Determine the [x, y] coordinate at the center of the cell enclosing the given text.  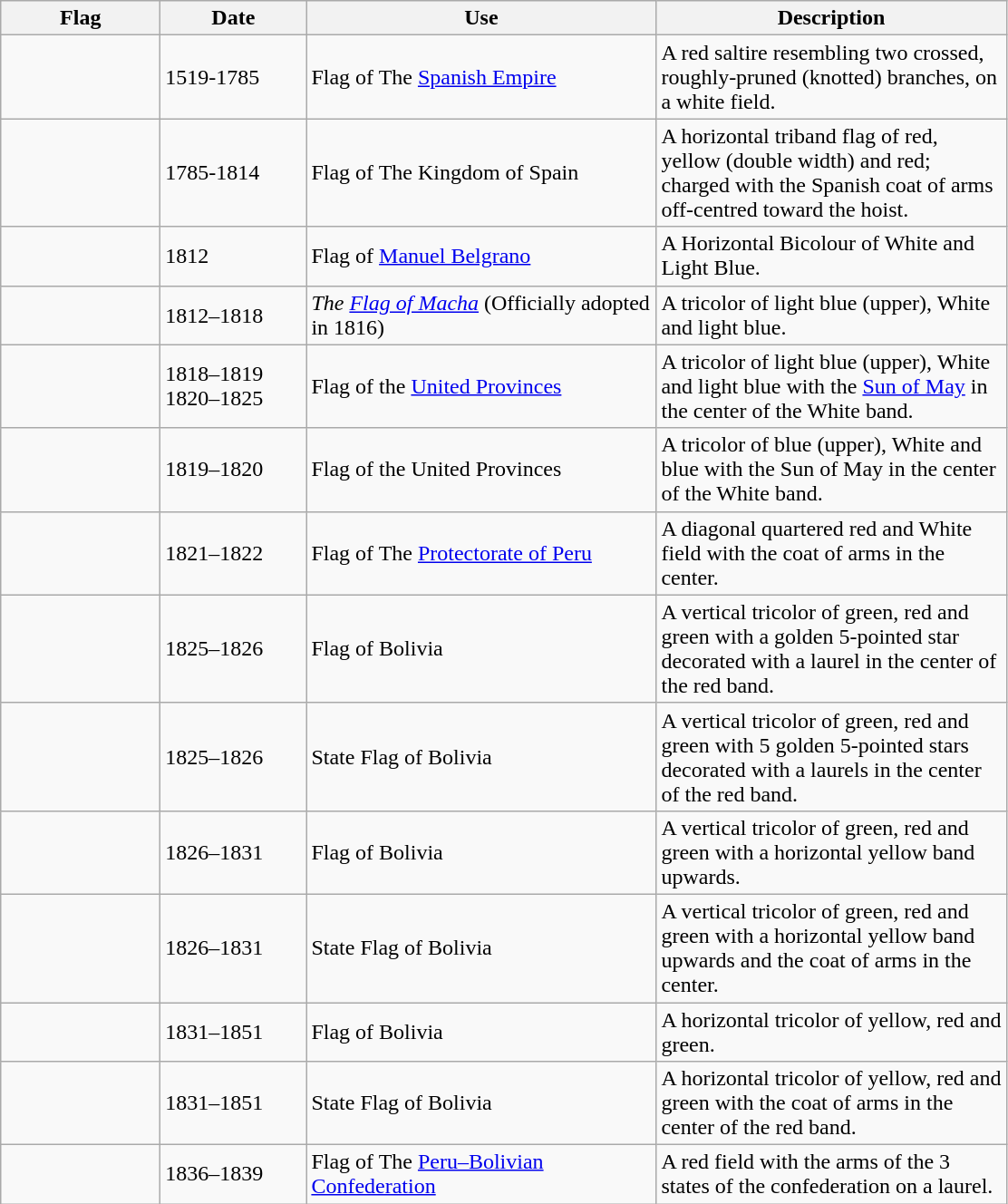
A vertical tricolor of green, red and green with 5 golden 5-pointed stars decorated with a laurels in the center of the red band. [831, 756]
A vertical tricolor of green, red and green with a horizontal yellow band upwards. [831, 852]
1819–1820 [234, 470]
Use [481, 18]
A vertical tricolor of green, red and green with a horizontal yellow band upwards and the coat of arms in the center. [831, 948]
Flag of The Protectorate of Peru [481, 553]
Flag of The Kingdom of Spain [481, 172]
A tricolor of light blue (upper), White and light blue. [831, 316]
A tricolor of blue (upper), White and blue with the Sun of May in the center of the White band. [831, 470]
A horizontal tricolor of yellow, red and green. [831, 1032]
1818–1819 1820–1825 [234, 386]
Description [831, 18]
1836–1839 [234, 1175]
1785-1814 [234, 172]
The Flag of Macha (Officially adopted in 1816) [481, 316]
A horizontal triband flag of red, yellow (double width) and red; charged with the Spanish coat of arms off-centred toward the hoist. [831, 172]
A vertical tricolor of green, red and green with a golden 5-pointed star decorated with a laurel in the center of the red band. [831, 649]
Flag [81, 18]
1812–1818 [234, 316]
Flag of Manuel Belgrano [481, 256]
1812 [234, 256]
Flag of The Spanish Empire [481, 77]
1821–1822 [234, 553]
1519-1785 [234, 77]
Flag of The Peru–Bolivian Confederation [481, 1175]
A tricolor of light blue (upper), White and light blue with the Sun of May in the center of the White band. [831, 386]
A Horizontal Bicolour of White and Light Blue. [831, 256]
A red field with the arms of the 3 states of the confederation on a laurel. [831, 1175]
A horizontal tricolor of yellow, red and green with the coat of arms in the center of the red band. [831, 1103]
A red saltire resembling two crossed, roughly-pruned (knotted) branches, on a white field. [831, 77]
Date [234, 18]
A diagonal quartered red and White field with the coat of arms in the center. [831, 553]
